Search for the cell housing the specified text and yield its [X, Y] center coordinate. 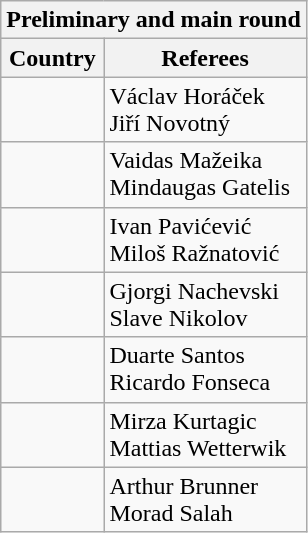
Ivan PavićevićMiloš Ražnatović [205, 240]
Duarte SantosRicardo Fonseca [205, 370]
Preliminary and main round [154, 20]
Country [52, 58]
Referees [205, 58]
Gjorgi NachevskiSlave Nikolov [205, 304]
Vaidas MažeikaMindaugas Gatelis [205, 174]
Arthur BrunnerMorad Salah [205, 500]
Václav HoráčekJiří Novotný [205, 110]
Mirza KurtagicMattias Wetterwik [205, 434]
